Determine the [X, Y] coordinate at the center of the cell enclosing the given text.  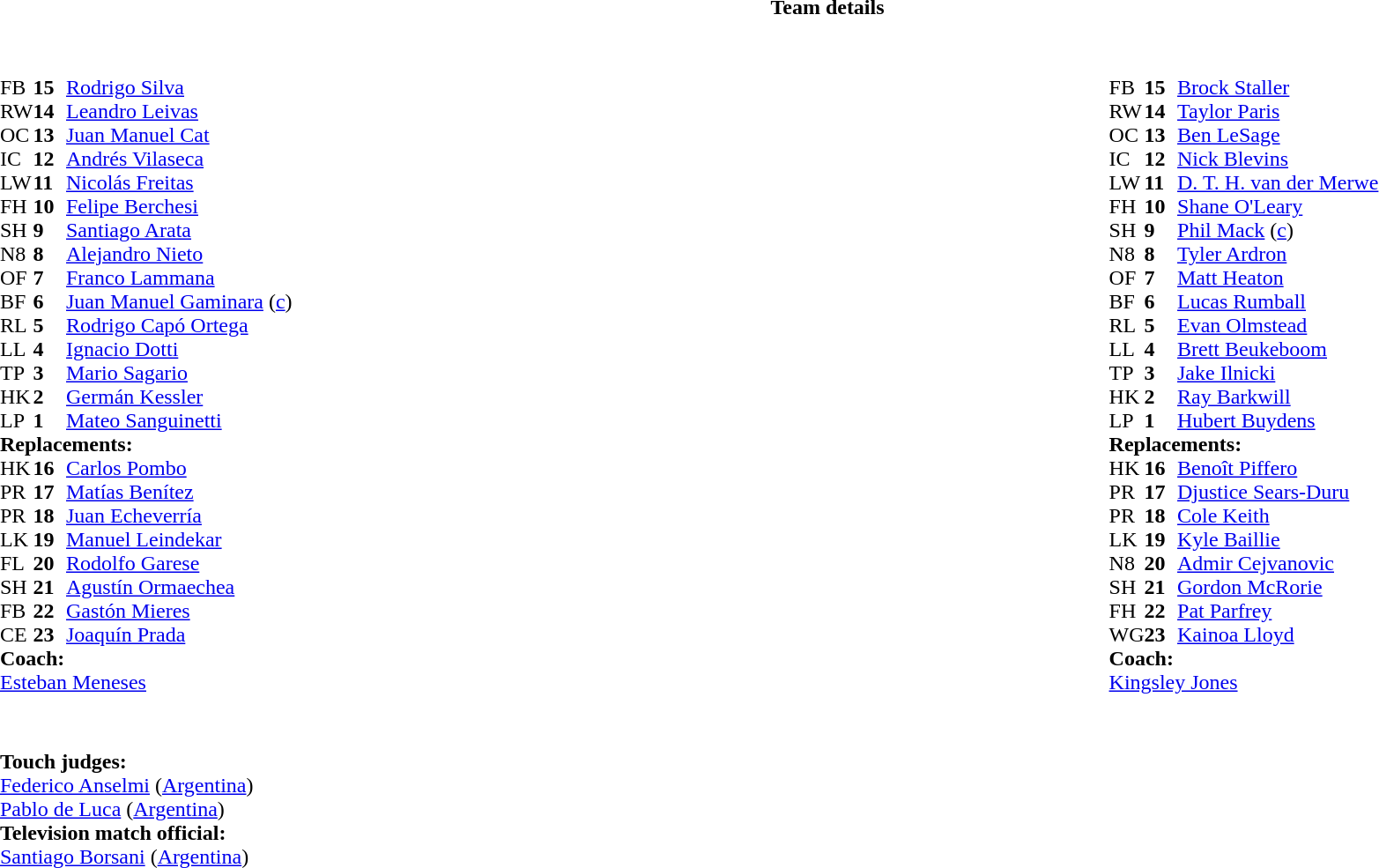
FL [17, 564]
Esteban Meneses [146, 682]
Lucas Rumball [1278, 301]
Ignacio Dotti [180, 349]
Manuel Leindekar [180, 539]
Franco Lammana [180, 278]
Juan Manuel Cat [180, 136]
Nick Blevins [1278, 159]
Kyle Baillie [1278, 539]
Phil Mack (c) [1278, 231]
Cole Keith [1278, 516]
Gastón Mieres [180, 612]
Santiago Arata [180, 231]
Agustín Ormaechea [180, 587]
Djustice Sears-Duru [1278, 492]
Leandro Leivas [180, 111]
Rodrigo Silva [180, 88]
Kingsley Jones [1244, 682]
Brett Beukeboom [1278, 349]
D. T. H. van der Merwe [1278, 183]
Benoît Piffero [1278, 469]
Mario Sagario [180, 374]
Gordon McRorie [1278, 587]
Mateo Sanguinetti [180, 421]
Taylor Paris [1278, 111]
Joaquín Prada [180, 634]
Matías Benítez [180, 492]
Jake Ilnicki [1278, 374]
Alejandro Nieto [180, 254]
Matt Heaton [1278, 278]
Evan Olmstead [1278, 326]
Rodolfo Garese [180, 564]
Kainoa Lloyd [1278, 634]
Nicolás Freitas [180, 183]
Pat Parfrey [1278, 612]
Ben LeSage [1278, 136]
Carlos Pombo [180, 469]
Admir Cejvanovic [1278, 564]
WG [1127, 634]
CE [17, 634]
Hubert Buydens [1278, 421]
Felipe Berchesi [180, 206]
Andrés Vilaseca [180, 159]
Brock Staller [1278, 88]
Tyler Ardron [1278, 254]
Ray Barkwill [1278, 397]
Shane O'Leary [1278, 206]
Juan Manuel Gaminara (c) [180, 301]
Rodrigo Capó Ortega [180, 326]
Juan Echeverría [180, 516]
Germán Kessler [180, 397]
